For the text-containing cell, return its midpoint in (X, Y) coordinate format. 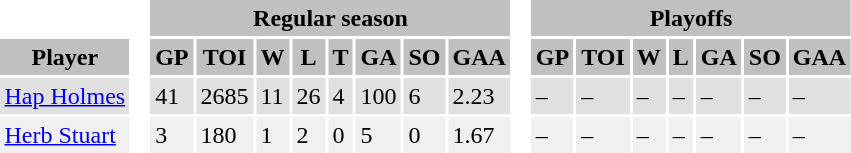
1.67 (479, 135)
41 (172, 96)
2685 (224, 96)
100 (378, 96)
Hap Holmes (65, 96)
2.23 (479, 96)
Regular season (331, 18)
Herb Stuart (65, 135)
3 (172, 135)
Playoffs (690, 18)
T (340, 57)
26 (308, 96)
5 (378, 135)
2 (308, 135)
Player (65, 57)
180 (224, 135)
1 (272, 135)
4 (340, 96)
6 (424, 96)
11 (272, 96)
